Output the (x, y) coordinate of the center of the cell containing the given text.  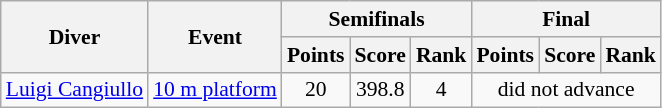
Final (566, 19)
did not advance (566, 90)
Semifinals (377, 19)
Diver (74, 36)
4 (442, 90)
Event (215, 36)
Luigi Cangiullo (74, 90)
398.8 (380, 90)
10 m platform (215, 90)
20 (316, 90)
